Output the (x, y) coordinate of the center of the cell containing the given text.  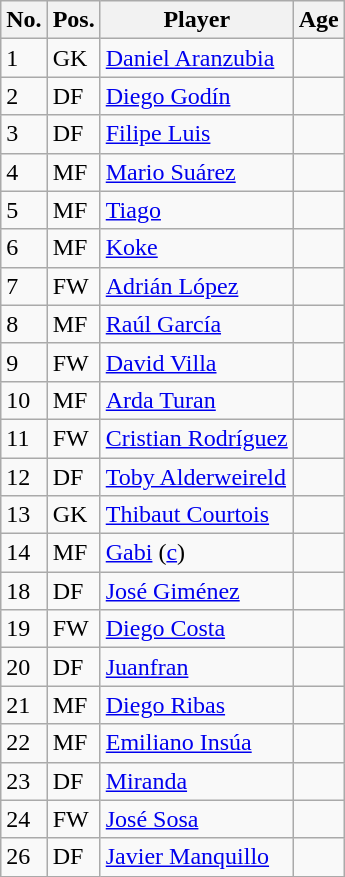
Adrián López (196, 286)
Cristian Rodríguez (196, 438)
Tiago (196, 210)
24 (24, 819)
Miranda (196, 781)
10 (24, 400)
12 (24, 477)
Player (196, 20)
8 (24, 324)
Pos. (74, 20)
Arda Turan (196, 400)
26 (24, 857)
Koke (196, 248)
4 (24, 172)
1 (24, 58)
Daniel Aranzubia (196, 58)
Gabi (c) (196, 553)
5 (24, 210)
José Giménez (196, 591)
18 (24, 591)
Raúl García (196, 324)
20 (24, 667)
2 (24, 96)
Javier Manquillo (196, 857)
6 (24, 248)
Filipe Luis (196, 134)
Diego Costa (196, 629)
22 (24, 743)
23 (24, 781)
José Sosa (196, 819)
9 (24, 362)
Toby Alderweireld (196, 477)
21 (24, 705)
Mario Suárez (196, 172)
Emiliano Insúa (196, 743)
No. (24, 20)
Thibaut Courtois (196, 515)
Diego Godín (196, 96)
Age (318, 20)
David Villa (196, 362)
7 (24, 286)
3 (24, 134)
11 (24, 438)
Juanfran (196, 667)
14 (24, 553)
13 (24, 515)
19 (24, 629)
Diego Ribas (196, 705)
